Determine the [X, Y] coordinate at the center of the cell enclosing the given text.  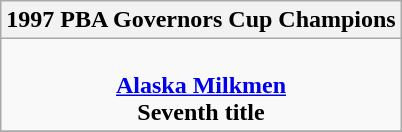
Alaska Milkmen Seventh title [201, 85]
1997 PBA Governors Cup Champions [201, 20]
